Search for the cell housing the specified text and yield its (X, Y) center coordinate. 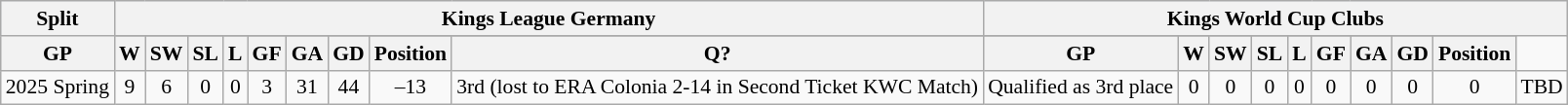
Qualified as 3rd place (1080, 87)
44 (349, 87)
2025 Spring (58, 87)
–13 (411, 87)
Kings World Cup Clubs (1275, 18)
Kings League Germany (548, 18)
3 (267, 87)
Split (58, 18)
TBD (1541, 87)
9 (130, 87)
Q? (718, 53)
31 (308, 87)
6 (167, 87)
3rd (lost to ERA Colonia 2-14 in Second Ticket KWC Match) (718, 87)
